Output the (X, Y) coordinate of the center of the cell containing the given text.  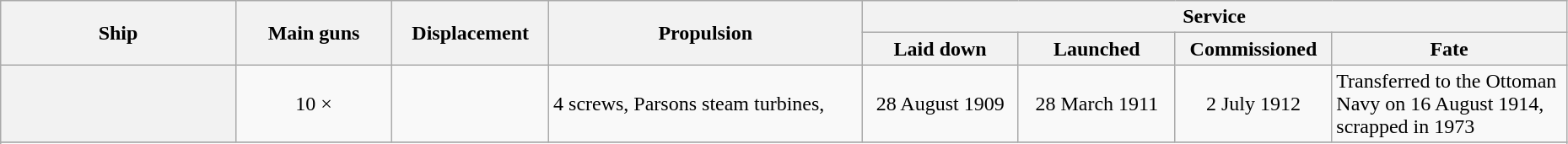
28 August 1909 (940, 104)
Transferred to the Ottoman Navy on 16 August 1914, scrapped in 1973 (1449, 104)
Displacement (471, 33)
Laid down (940, 49)
4 screws, Parsons steam turbines, (705, 104)
Fate (1449, 49)
Propulsion (705, 33)
Main guns (314, 33)
28 March 1911 (1097, 104)
Commissioned (1253, 49)
2 July 1912 (1253, 104)
10 × (314, 104)
Service (1215, 17)
Launched (1097, 49)
Ship (118, 33)
